Return the [X, Y] coordinate for the center point of the cell that contains the specified text.  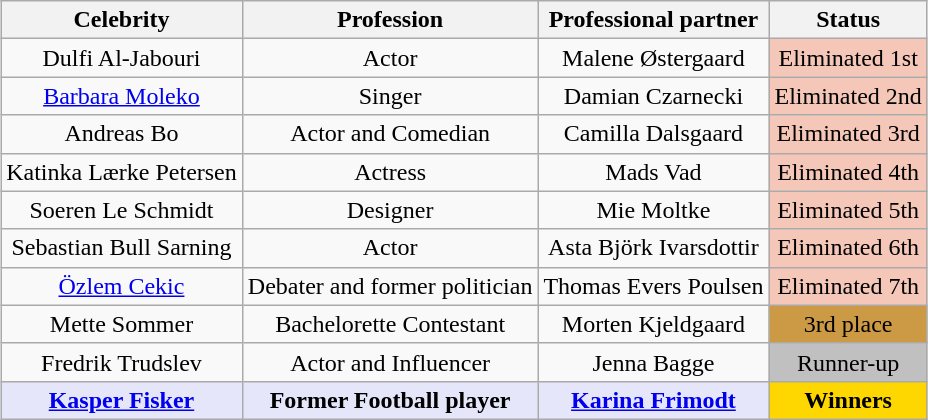
Özlem Cekic [122, 286]
Karina Frimodt [654, 400]
Fredrik Trudslev [122, 362]
Former Football player [390, 400]
Soeren Le Schmidt [122, 210]
Eliminated 3rd [848, 134]
Katinka Lærke Petersen [122, 172]
Actor and Comedian [390, 134]
Morten Kjeldgaard [654, 324]
Actress [390, 172]
Eliminated 4th [848, 172]
Asta Björk Ivarsdottir [654, 248]
Andreas Bo [122, 134]
Barbara Moleko [122, 96]
Eliminated 7th [848, 286]
Mads Vad [654, 172]
Eliminated 5th [848, 210]
Profession [390, 20]
Bachelorette Contestant [390, 324]
Mie Moltke [654, 210]
Eliminated 6th [848, 248]
Eliminated 1st [848, 58]
Mette Sommer [122, 324]
Designer [390, 210]
Actor and Influencer [390, 362]
Professional partner [654, 20]
Camilla Dalsgaard [654, 134]
Celebrity [122, 20]
Eliminated 2nd [848, 96]
Dulfi Al-Jabouri [122, 58]
Status [848, 20]
Sebastian Bull Sarning [122, 248]
Singer [390, 96]
Runner-up [848, 362]
Winners [848, 400]
3rd place [848, 324]
Jenna Bagge [654, 362]
Malene Østergaard [654, 58]
Damian Czarnecki [654, 96]
Thomas Evers Poulsen [654, 286]
Debater and former politician [390, 286]
Kasper Fisker [122, 400]
